From the cell containing the given text, extract its center point as [X, Y] coordinate. 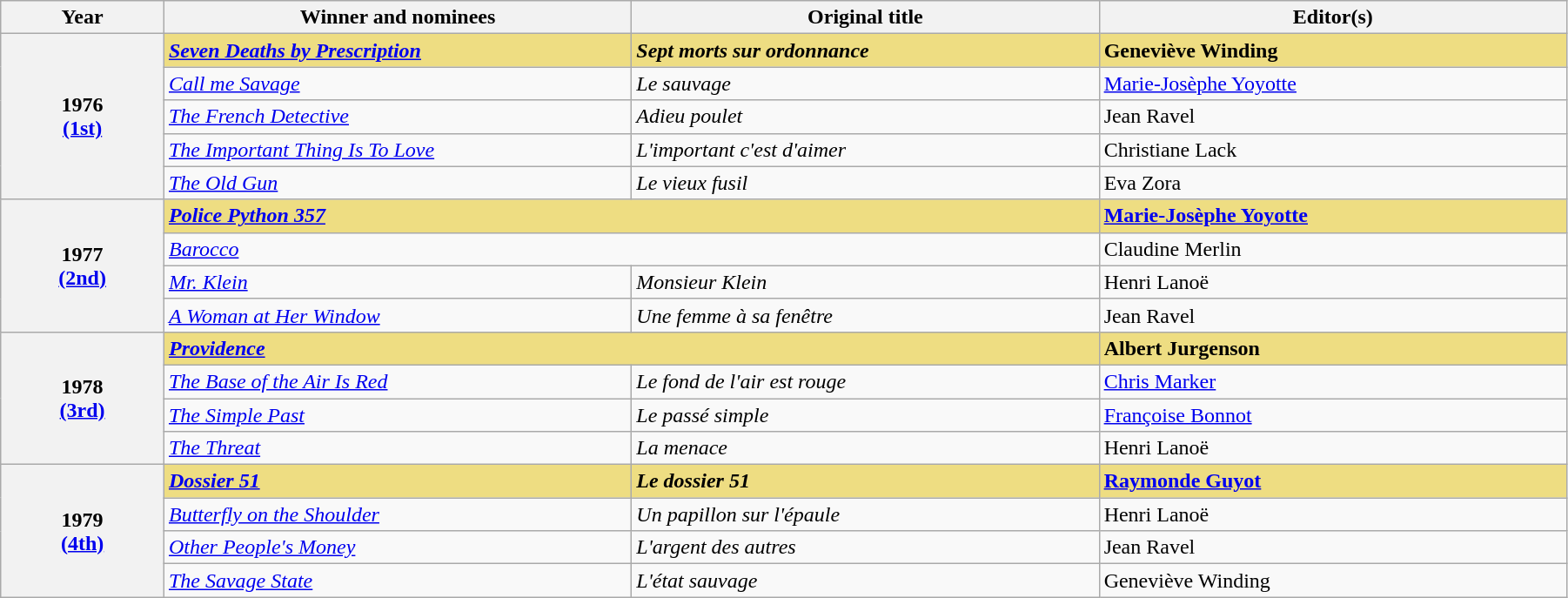
Le passé simple [865, 415]
Eva Zora [1333, 183]
Une femme à sa fenêtre [865, 315]
Editor(s) [1333, 17]
Original title [865, 17]
1979(4th) [83, 531]
The Important Thing Is To Love [397, 150]
Other People's Money [397, 548]
Un papillon sur l'épaule [865, 514]
Raymonde Guyot [1333, 481]
Le dossier 51 [865, 481]
Year [83, 17]
L'important c'est d'aimer [865, 150]
1976(1st) [83, 117]
The Simple Past [397, 415]
Claudine Merlin [1333, 249]
Christiane Lack [1333, 150]
Butterfly on the Shoulder [397, 514]
1978(3rd) [83, 398]
Chris Marker [1333, 381]
The Base of the Air Is Red [397, 381]
Françoise Bonnot [1333, 415]
Le sauvage [865, 84]
La menace [865, 448]
Dossier 51 [397, 481]
The Savage State [397, 581]
A Woman at Her Window [397, 315]
Sept morts sur ordonnance [865, 50]
The Old Gun [397, 183]
Le fond de l'air est rouge [865, 381]
The French Detective [397, 117]
Barocco [632, 249]
L'argent des autres [865, 548]
L'état sauvage [865, 581]
Le vieux fusil [865, 183]
Providence [632, 348]
Mr. Klein [397, 282]
Monsieur Klein [865, 282]
Adieu poulet [865, 117]
Winner and nominees [397, 17]
Albert Jurgenson [1333, 348]
Police Python 357 [632, 216]
Seven Deaths by Prescription [397, 50]
The Threat [397, 448]
1977(2nd) [83, 265]
Call me Savage [397, 84]
